Determine the [x, y] coordinate at the center of the cell enclosing the given text.  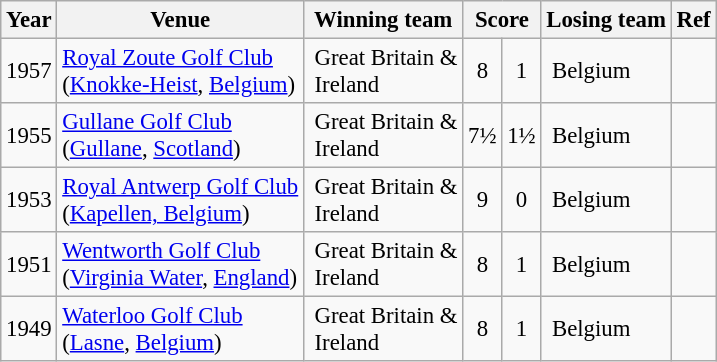
Royal Zoute Golf Club(Knokke-Heist, Belgium) [180, 72]
1955 [29, 136]
Year [29, 20]
1951 [29, 264]
1½ [522, 136]
Waterloo Golf Club(Lasne, Belgium) [180, 330]
Royal Antwerp Golf Club(Kapellen, Belgium) [180, 200]
Score [502, 20]
Winning team [384, 20]
Ref [694, 20]
Venue [180, 20]
0 [522, 200]
Wentworth Golf Club(Virginia Water, England) [180, 264]
1957 [29, 72]
7½ [482, 136]
Gullane Golf Club(Gullane, Scotland) [180, 136]
9 [482, 200]
1953 [29, 200]
Losing team [606, 20]
1949 [29, 330]
